Identify which cell holds the provided text, then report its [x, y] central coordinate. 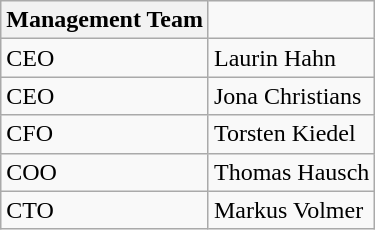
CTO [105, 210]
CFO [105, 134]
Jona Christians [291, 96]
COO [105, 172]
Thomas Hausch [291, 172]
Laurin Hahn [291, 58]
Management Team [105, 20]
Markus Volmer [291, 210]
Torsten Kiedel [291, 134]
